Output the (x, y) coordinate of the center of the cell containing the given text.  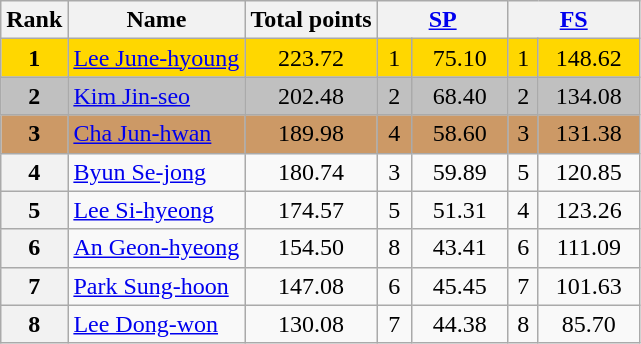
174.57 (311, 210)
Rank (34, 20)
Lee June-hyoung (156, 58)
Total points (311, 20)
43.41 (460, 248)
Cha Jun-hwan (156, 134)
148.62 (588, 58)
223.72 (311, 58)
Lee Dong-won (156, 324)
An Geon-hyeong (156, 248)
147.08 (311, 286)
51.31 (460, 210)
75.10 (460, 58)
FS (574, 20)
68.40 (460, 96)
SP (442, 20)
44.38 (460, 324)
154.50 (311, 248)
58.60 (460, 134)
Name (156, 20)
Byun Se-jong (156, 172)
Lee Si-hyeong (156, 210)
134.08 (588, 96)
Park Sung-hoon (156, 286)
130.08 (311, 324)
202.48 (311, 96)
189.98 (311, 134)
59.89 (460, 172)
Kim Jin-seo (156, 96)
85.70 (588, 324)
111.09 (588, 248)
180.74 (311, 172)
131.38 (588, 134)
101.63 (588, 286)
45.45 (460, 286)
120.85 (588, 172)
123.26 (588, 210)
